Determine the [x, y] coordinate at the center of the cell enclosing the given text.  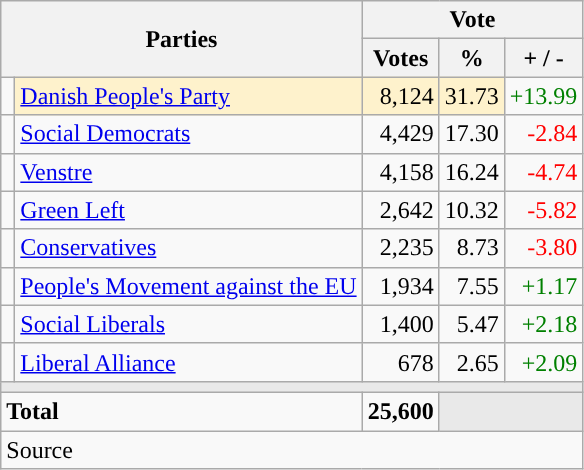
Social Democrats [188, 134]
Source [292, 449]
Danish People's Party [188, 96]
Venstre [188, 172]
Green Left [188, 210]
Votes [400, 58]
4,158 [400, 172]
1,934 [400, 286]
5.47 [472, 324]
16.24 [472, 172]
25,600 [400, 411]
-2.84 [544, 134]
2,235 [400, 248]
Total [182, 411]
10.32 [472, 210]
8,124 [400, 96]
+1.17 [544, 286]
17.30 [472, 134]
-3.80 [544, 248]
678 [400, 362]
2,642 [400, 210]
31.73 [472, 96]
Parties [182, 39]
-5.82 [544, 210]
People's Movement against the EU [188, 286]
1,400 [400, 324]
-4.74 [544, 172]
Social Liberals [188, 324]
+ / - [544, 58]
2.65 [472, 362]
+2.09 [544, 362]
Liberal Alliance [188, 362]
7.55 [472, 286]
4,429 [400, 134]
8.73 [472, 248]
+2.18 [544, 324]
Vote [472, 20]
+13.99 [544, 96]
Conservatives [188, 248]
% [472, 58]
